Extract the [X, Y] coordinate from the center of the cell holding the provided text.  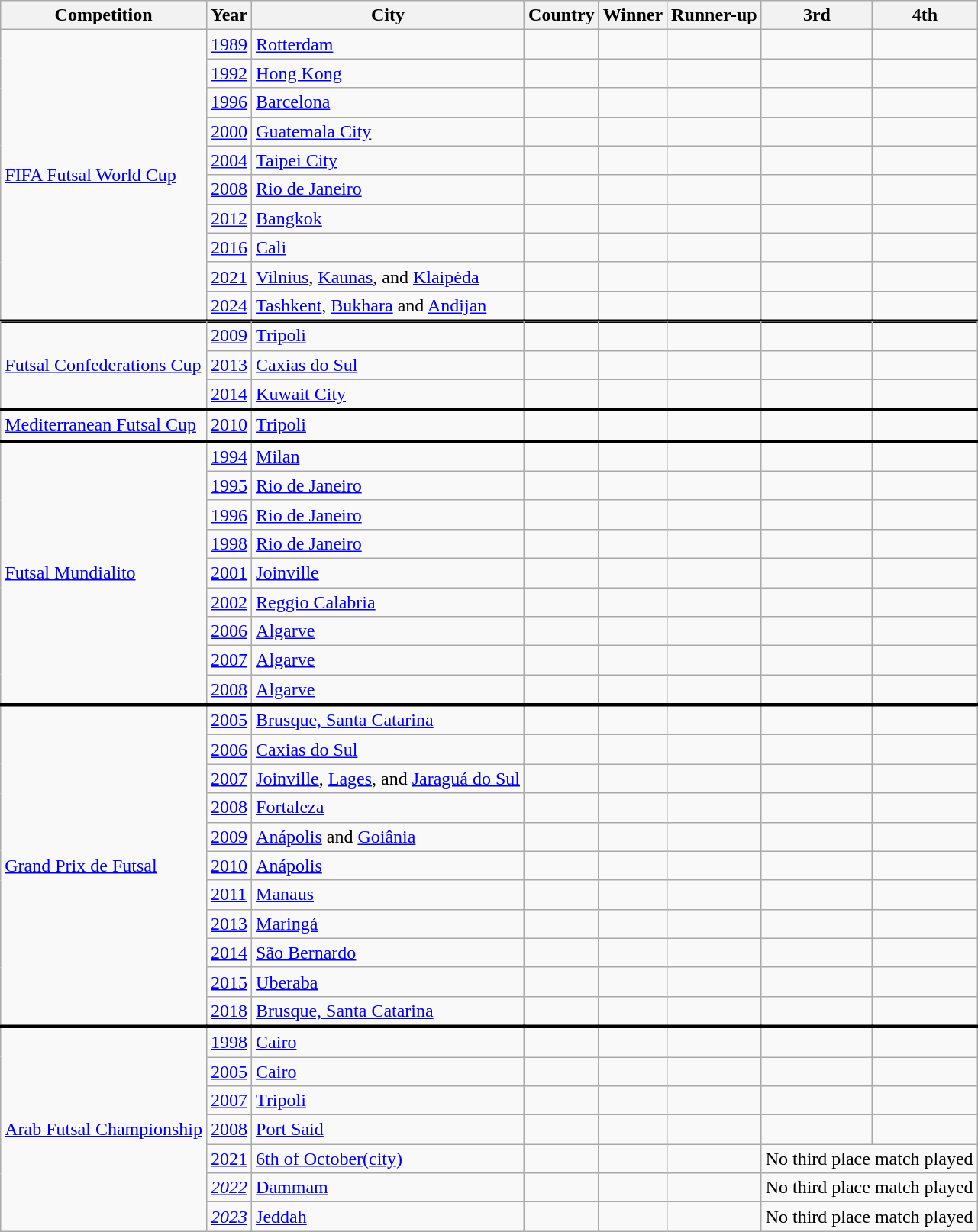
2004 [229, 160]
São Bernardo [388, 953]
Joinville [388, 572]
Mediterranean Futsal Cup [104, 426]
Guatemala City [388, 131]
Dammam [388, 1188]
Cali [388, 247]
Runner-up [715, 15]
Hong Kong [388, 73]
Taipei City [388, 160]
Reggio Calabria [388, 602]
2011 [229, 895]
2002 [229, 602]
4th [925, 15]
Barcelona [388, 102]
Milan [388, 456]
Country [562, 15]
FIFA Futsal World Cup [104, 176]
City [388, 15]
Grand Prix de Futsal [104, 866]
2024 [229, 306]
3rd [817, 15]
Uberaba [388, 982]
2001 [229, 572]
Maringá [388, 924]
2012 [229, 218]
2000 [229, 131]
Futsal Confederations Cup [104, 366]
Joinville, Lages, and Jaraguá do Sul [388, 779]
2016 [229, 247]
Manaus [388, 895]
Vilnius, Kaunas, and Klaipėda [388, 276]
Winner [632, 15]
Futsal Mundialito [104, 573]
Kuwait City [388, 395]
Bangkok [388, 218]
2018 [229, 1011]
2022 [229, 1188]
2015 [229, 982]
2023 [229, 1217]
Port Said [388, 1130]
Jeddah [388, 1217]
Arab Futsal Championship [104, 1129]
Anápolis and Goiânia [388, 837]
Anápolis [388, 866]
Year [229, 15]
1994 [229, 456]
1995 [229, 485]
Fortaleza [388, 808]
Rotterdam [388, 44]
6th of October(city) [388, 1159]
1992 [229, 73]
Competition [104, 15]
Tashkent, Bukhara and Andijan [388, 306]
1989 [229, 44]
